Detect which cell encompasses the target text, then output its (X, Y) center coordinate. 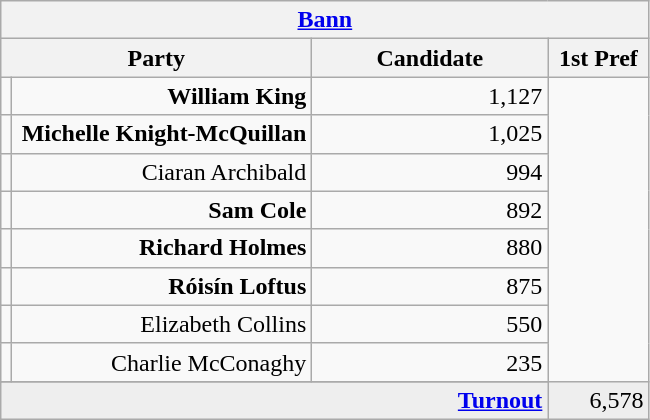
Bann (325, 20)
892 (430, 210)
Turnout (274, 400)
Charlie McConaghy (162, 362)
Ciaran Archibald (162, 172)
Candidate (430, 58)
6,578 (598, 400)
1,025 (430, 134)
1st Pref (598, 58)
880 (430, 248)
Sam Cole (162, 210)
1,127 (430, 96)
Róisín Loftus (162, 286)
550 (430, 324)
Michelle Knight-McQuillan (162, 134)
William King (162, 96)
994 (430, 172)
Party (156, 58)
Elizabeth Collins (162, 324)
235 (430, 362)
Richard Holmes (162, 248)
875 (430, 286)
